Search for the cell housing the specified text and yield its [X, Y] center coordinate. 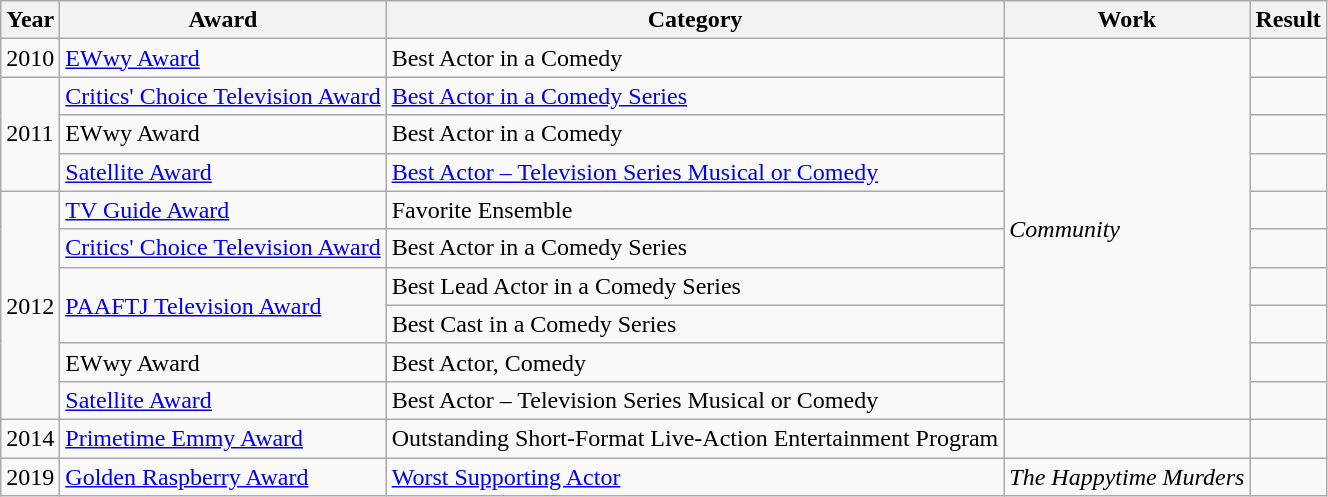
Outstanding Short-Format Live-Action Entertainment Program [695, 438]
Award [223, 20]
2012 [30, 305]
PAAFTJ Television Award [223, 305]
Year [30, 20]
Category [695, 20]
The Happytime Murders [1127, 477]
Result [1288, 20]
2010 [30, 58]
2014 [30, 438]
Worst Supporting Actor [695, 477]
Golden Raspberry Award [223, 477]
TV Guide Award [223, 210]
2019 [30, 477]
Best Lead Actor in a Comedy Series [695, 286]
Favorite Ensemble [695, 210]
Work [1127, 20]
Best Cast in a Comedy Series [695, 324]
Community [1127, 230]
Primetime Emmy Award [223, 438]
Best Actor, Comedy [695, 362]
2011 [30, 134]
